Output the (x, y) coordinate of the center of the cell containing the given text.  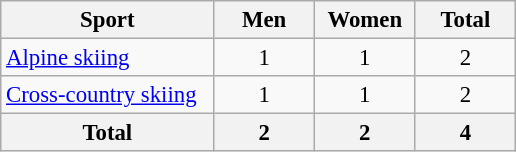
Cross-country skiing (108, 95)
4 (466, 133)
Women (364, 20)
Alpine skiing (108, 58)
Sport (108, 20)
Men (264, 20)
